For the text-containing cell, return its midpoint in [X, Y] coordinate format. 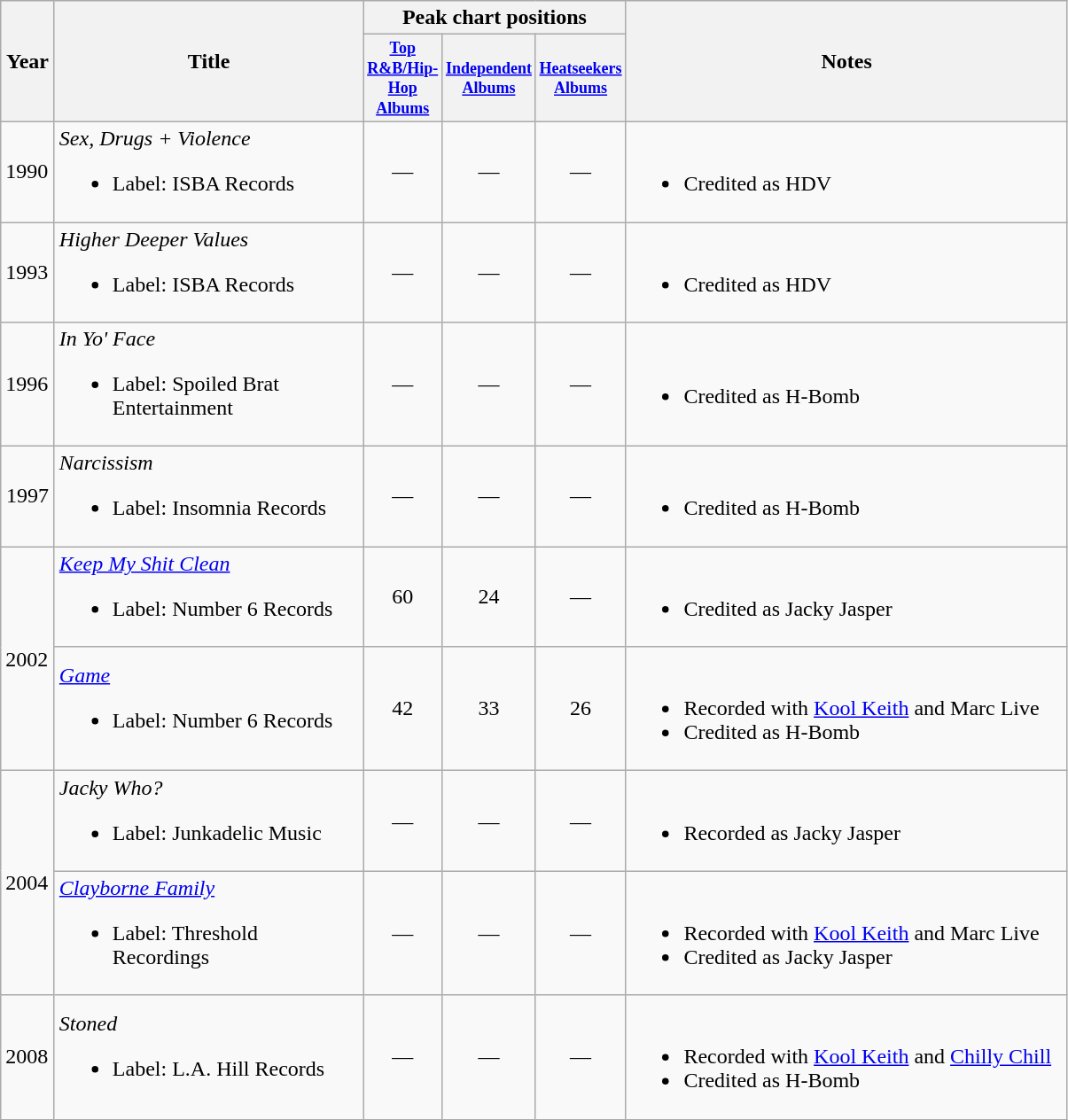
StonedLabel: L.A. Hill Records [209, 1057]
1996 [28, 385]
26 [581, 709]
2002 [28, 659]
Heatseekers Albums [581, 78]
Jacky Who?Label: Junkadelic Music [209, 821]
Peak chart positions [495, 18]
Title [209, 62]
1993 [28, 273]
Higher Deeper ValuesLabel: ISBA Records [209, 273]
33 [489, 709]
2004 [28, 883]
In Yo' FaceLabel: Spoiled Brat Entertainment [209, 385]
Recorded with Kool Keith and Marc LiveCredited as Jacky Jasper [847, 933]
GameLabel: Number 6 Records [209, 709]
Sex, Drugs + ViolenceLabel: ISBA Records [209, 172]
42 [402, 709]
Recorded with Kool Keith and Chilly ChillCredited as H-Bomb [847, 1057]
Notes [847, 62]
Top R&B/Hip-Hop Albums [402, 78]
Independent Albums [489, 78]
1990 [28, 172]
Credited as Jacky Jasper [847, 597]
Year [28, 62]
24 [489, 597]
2008 [28, 1057]
Recorded as Jacky Jasper [847, 821]
Recorded with Kool Keith and Marc LiveCredited as H-Bomb [847, 709]
60 [402, 597]
NarcissismLabel: Insomnia Records [209, 496]
1997 [28, 496]
Keep My Shit CleanLabel: Number 6 Records [209, 597]
Clayborne FamilyLabel: Threshold Recordings [209, 933]
